Capture the cell that displays the provided text and extract its (x, y) central coordinate. 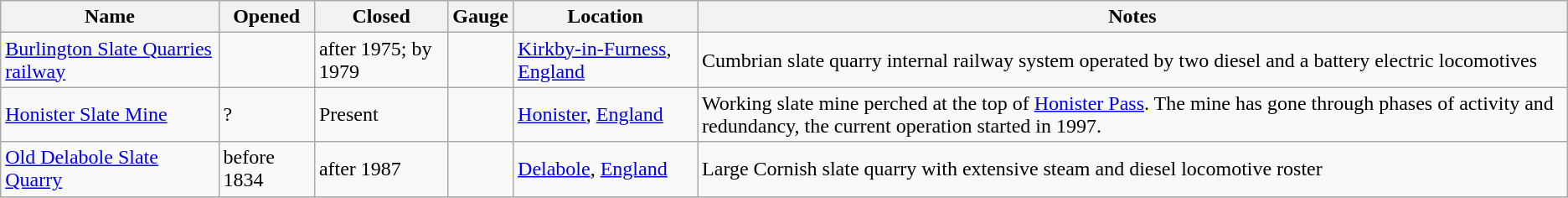
before 1834 (266, 169)
Notes (1132, 17)
Delabole, England (606, 169)
Kirkby-in-Furness, England (606, 60)
after 1975; by 1979 (380, 60)
Honister, England (606, 114)
Honister Slate Mine (110, 114)
Name (110, 17)
Cumbrian slate quarry internal railway system operated by two diesel and a battery electric locomotives (1132, 60)
Gauge (481, 17)
? (266, 114)
Location (606, 17)
after 1987 (380, 169)
Burlington Slate Quarries railway (110, 60)
Closed (380, 17)
Large Cornish slate quarry with extensive steam and diesel locomotive roster (1132, 169)
Opened (266, 17)
Present (380, 114)
Old Delabole Slate Quarry (110, 169)
